Identify which cell holds the provided text, then report its (X, Y) central coordinate. 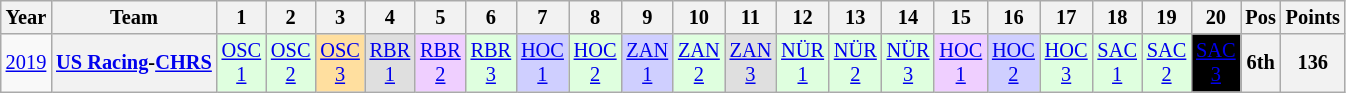
10 (699, 17)
2 (290, 17)
HOC3 (1066, 63)
6 (491, 17)
Year (26, 17)
OSC2 (290, 63)
11 (751, 17)
4 (390, 17)
ZAN1 (647, 63)
9 (647, 17)
5 (440, 17)
19 (1166, 17)
ZAN2 (699, 63)
13 (856, 17)
RBR2 (440, 63)
16 (1014, 17)
US Racing-CHRS (134, 63)
Pos (1260, 17)
6th (1260, 63)
OSC3 (340, 63)
SAC3 (1216, 63)
8 (596, 17)
136 (1313, 63)
NÜR2 (856, 63)
15 (960, 17)
SAC1 (1116, 63)
18 (1116, 17)
ZAN3 (751, 63)
Team (134, 17)
12 (802, 17)
Points (1313, 17)
2019 (26, 63)
20 (1216, 17)
14 (908, 17)
3 (340, 17)
NÜR3 (908, 63)
17 (1066, 17)
1 (242, 17)
RBR1 (390, 63)
OSC1 (242, 63)
SAC2 (1166, 63)
NÜR1 (802, 63)
7 (542, 17)
RBR3 (491, 63)
